Scan for the cell matching the given text and deliver its (X, Y) coordinate at center. 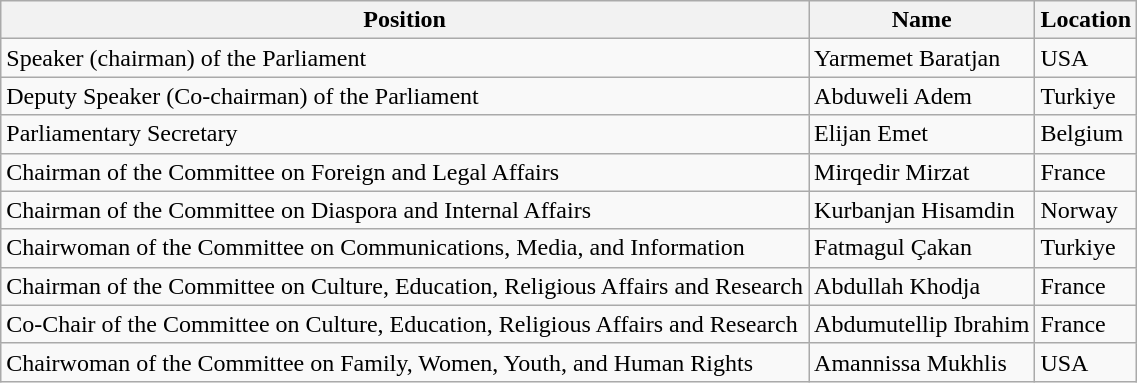
Yarmemet Baratjan (922, 58)
Position (405, 20)
Chairwoman of the Committee on Communications, Media, and Information (405, 248)
Chairwoman of the Committee on Family, Women, Youth, and Human Rights (405, 362)
Chairman of the Committee on Culture, Education, Religious Affairs and Research (405, 286)
Chairman of the Committee on Diaspora and Internal Affairs (405, 210)
Elijan Emet (922, 134)
Fatmagul Çakan (922, 248)
Amannissa Mukhlis (922, 362)
Kurbanjan Hisamdin (922, 210)
Abduweli Adem (922, 96)
Chairman of the Committee on Foreign and Legal Affairs (405, 172)
Co-Chair of the Committee on Culture, Education, Religious Affairs and Research (405, 324)
Norway (1086, 210)
Deputy Speaker (Co-chairman) of the Parliament (405, 96)
Name (922, 20)
Parliamentary Secretary (405, 134)
Mirqedir Mirzat (922, 172)
Abdullah Khodja (922, 286)
Abdumutellip Ibrahim (922, 324)
Belgium (1086, 134)
Location (1086, 20)
Speaker (chairman) of the Parliament (405, 58)
